Output the [X, Y] coordinate of the center of the cell containing the given text.  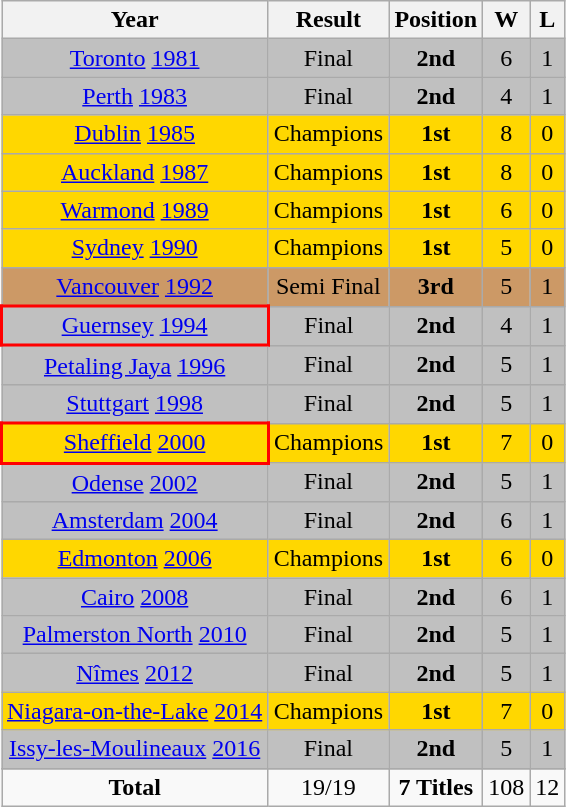
Result [328, 20]
Stuttgart 1998 [135, 404]
Palmerston North 2010 [135, 635]
Toronto 1981 [135, 58]
Sydney 1990 [135, 248]
Guernsey 1994 [135, 326]
Edmonton 2006 [135, 559]
12 [548, 787]
19/19 [328, 787]
Petaling Jaya 1996 [135, 366]
Cairo 2008 [135, 597]
Vancouver 1992 [135, 286]
Auckland 1987 [135, 172]
Dublin 1985 [135, 134]
Position [436, 20]
W [506, 20]
Semi Final [328, 286]
3rd [436, 286]
Amsterdam 2004 [135, 521]
Issy-les-Moulineaux 2016 [135, 749]
108 [506, 787]
Warmond 1989 [135, 210]
L [548, 20]
Niagara-on-the-Lake 2014 [135, 711]
Total [135, 787]
Odense 2002 [135, 482]
Sheffield 2000 [135, 443]
Perth 1983 [135, 96]
Year [135, 20]
Nîmes 2012 [135, 673]
7 Titles [436, 787]
